Search for the cell housing the specified text and yield its [x, y] center coordinate. 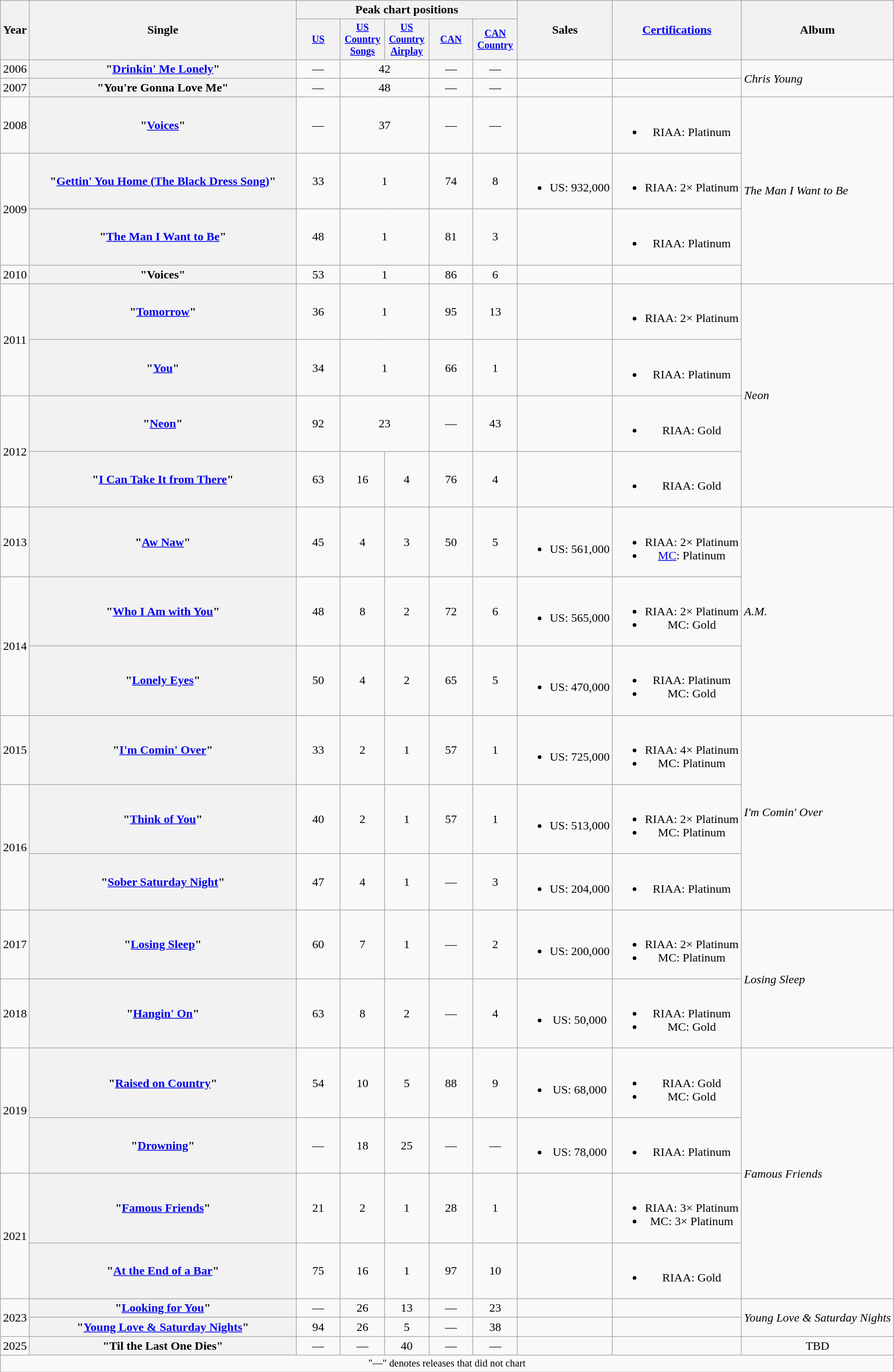
US: 50,000 [565, 1013]
"Famous Friends" [163, 1208]
Sales [565, 30]
Album [817, 30]
25 [406, 1145]
2006 [15, 69]
95 [451, 312]
2014 [15, 646]
"Who I Am with You" [163, 611]
42 [385, 69]
"Losing Sleep" [163, 944]
74 [451, 181]
US: 470,000 [565, 681]
"Raised on Country" [163, 1083]
RIAA: 3× PlatinumMC: 3× Platinum [677, 1208]
7 [362, 944]
43 [495, 423]
"Drinkin' Me Lonely" [163, 69]
88 [451, 1083]
2013 [15, 542]
"Aw Naw" [163, 542]
US: 68,000 [565, 1083]
"Neon" [163, 423]
37 [385, 125]
76 [451, 480]
2008 [15, 125]
2007 [15, 88]
Young Love & Saturday Nights [817, 1318]
2015 [15, 750]
2012 [15, 452]
47 [318, 881]
28 [451, 1208]
"I'm Comin' Over" [163, 750]
"Drowning" [163, 1145]
A.M. [817, 611]
US: 200,000 [565, 944]
2011 [15, 340]
US: 513,000 [565, 819]
RIAA: GoldMC: Gold [677, 1083]
US: 78,000 [565, 1145]
94 [318, 1327]
"Looking for You" [163, 1308]
81 [451, 237]
86 [451, 274]
"—" denotes releases that did not chart [447, 1364]
92 [318, 423]
38 [495, 1327]
"Tomorrow" [163, 312]
US: 561,000 [565, 542]
53 [318, 274]
"At the End of a Bar" [163, 1271]
US Country Airplay [406, 40]
Year [15, 30]
18 [362, 1145]
75 [318, 1271]
34 [318, 368]
US: 204,000 [565, 881]
I'm Comin' Over [817, 812]
54 [318, 1083]
US: 565,000 [565, 611]
The Man I Want to Be [817, 190]
60 [318, 944]
"Think of You" [163, 819]
CAN [451, 40]
Famous Friends [817, 1173]
"Gettin' You Home (The Black Dress Song)" [163, 181]
72 [451, 611]
"You" [163, 368]
2025 [15, 1346]
"Young Love & Saturday Nights" [163, 1327]
RIAA: 2× PlatinumMC: Gold [677, 611]
US: 725,000 [565, 750]
2017 [15, 944]
36 [318, 312]
Chris Young [817, 78]
2021 [15, 1236]
Peak chart positions [406, 10]
2018 [15, 1013]
"Hangin' On" [163, 1013]
Losing Sleep [817, 979]
"You're Gonna Love Me" [163, 88]
RIAA: 4× PlatinumMC: Platinum [677, 750]
"Lonely Eyes" [163, 681]
2023 [15, 1318]
Neon [817, 396]
97 [451, 1271]
45 [318, 542]
2009 [15, 209]
CAN Country [495, 40]
21 [318, 1208]
US: 932,000 [565, 181]
"I Can Take It from There" [163, 480]
9 [495, 1083]
66 [451, 368]
Certifications [677, 30]
"The Man I Want to Be" [163, 237]
"Sober Saturday Night" [163, 881]
US Country Songs [362, 40]
2016 [15, 847]
US [318, 40]
"Til the Last One Dies" [163, 1346]
65 [451, 681]
TBD [817, 1346]
2010 [15, 274]
Single [163, 30]
2019 [15, 1111]
